Find where the given text appears and provide that cell's center as (X, Y) coordinate. 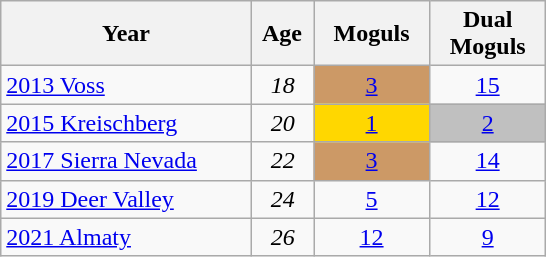
22 (283, 161)
9 (488, 237)
2 (488, 123)
2017 Sierra Nevada (126, 161)
2015 Kreischberg (126, 123)
18 (283, 85)
14 (488, 161)
Year (126, 34)
2019 Deer Valley (126, 199)
1 (372, 123)
2021 Almaty (126, 237)
15 (488, 85)
20 (283, 123)
5 (372, 199)
2013 Voss (126, 85)
26 (283, 237)
Moguls (372, 34)
Age (283, 34)
24 (283, 199)
Dual Moguls (488, 34)
